Pinpoint the cell where the given text exists, returning its (X, Y) midpoint coordinate. 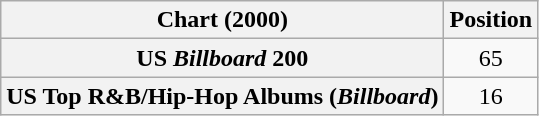
16 (491, 96)
Position (491, 20)
US Top R&B/Hip-Hop Albums (Billboard) (222, 96)
65 (491, 58)
Chart (2000) (222, 20)
US Billboard 200 (222, 58)
